Pinpoint the cell where the given text exists, returning its (X, Y) midpoint coordinate. 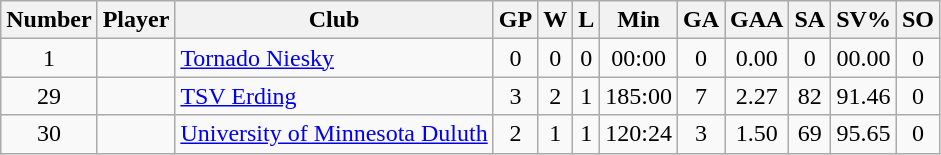
00:00 (639, 58)
SO (918, 20)
82 (810, 96)
SV% (864, 20)
University of Minnesota Duluth (334, 134)
00.00 (864, 58)
0.00 (757, 58)
GA (700, 20)
1.50 (757, 134)
GAA (757, 20)
2.27 (757, 96)
30 (49, 134)
Number (49, 20)
Min (639, 20)
29 (49, 96)
120:24 (639, 134)
Tornado Niesky (334, 58)
7 (700, 96)
69 (810, 134)
L (586, 20)
GP (515, 20)
Club (334, 20)
185:00 (639, 96)
W (556, 20)
95.65 (864, 134)
SA (810, 20)
91.46 (864, 96)
TSV Erding (334, 96)
Player (136, 20)
